Scan for the cell matching the given text and deliver its (x, y) coordinate at center. 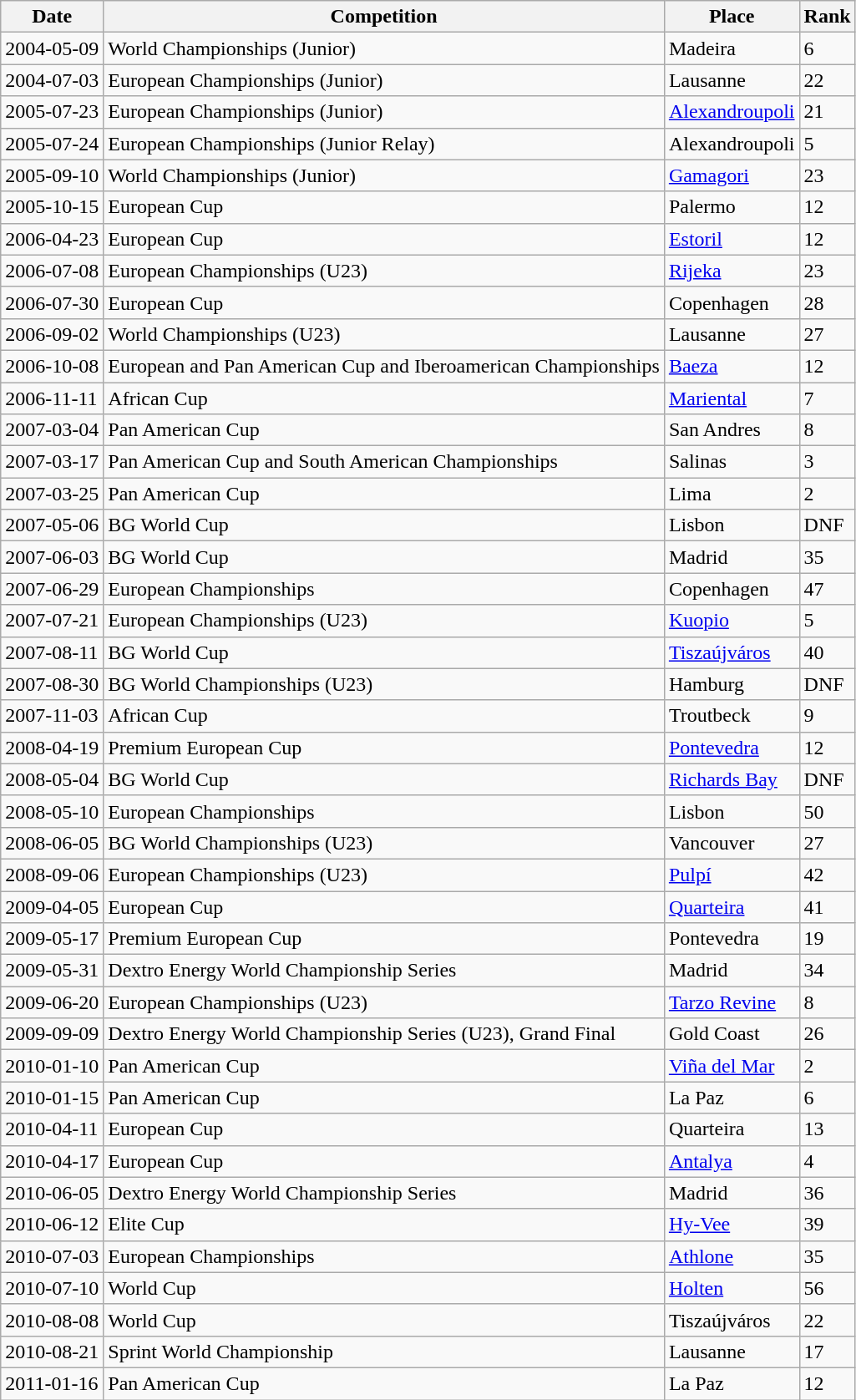
2010-08-08 (52, 1320)
Dextro Energy World Championship Series (U23), Grand Final (384, 1034)
2007-08-11 (52, 652)
7 (827, 398)
2010-08-21 (52, 1352)
2005-07-23 (52, 112)
42 (827, 875)
2007-03-25 (52, 494)
2006-09-02 (52, 334)
2008-06-05 (52, 843)
2010-07-03 (52, 1256)
Lima (732, 494)
Holten (732, 1288)
Estoril (732, 239)
Antalya (732, 1161)
Richards Bay (732, 779)
2006-11-11 (52, 398)
2004-07-03 (52, 80)
2006-10-08 (52, 366)
2009-05-31 (52, 971)
2006-07-08 (52, 271)
Kuopio (732, 621)
2009-06-20 (52, 1002)
Vancouver (732, 843)
2009-05-17 (52, 939)
34 (827, 971)
4 (827, 1161)
3 (827, 462)
San Andres (732, 430)
European and Pan American Cup and Iberoamerican Championships (384, 366)
2009-04-05 (52, 906)
13 (827, 1129)
2008-05-10 (52, 811)
41 (827, 906)
Viña del Mar (732, 1066)
21 (827, 112)
28 (827, 302)
2007-06-29 (52, 589)
Hamburg (732, 684)
2010-01-15 (52, 1098)
Pulpí (732, 875)
Rijeka (732, 271)
2010-04-17 (52, 1161)
2009-09-09 (52, 1034)
Competition (384, 17)
Gamagori (732, 175)
2006-07-30 (52, 302)
Madeira (732, 48)
56 (827, 1288)
2011-01-16 (52, 1383)
Date (52, 17)
2004-05-09 (52, 48)
Baeza (732, 366)
2010-01-10 (52, 1066)
2005-07-24 (52, 144)
2008-05-04 (52, 779)
2010-06-12 (52, 1225)
Place (732, 17)
26 (827, 1034)
Salinas (732, 462)
2008-04-19 (52, 748)
Tarzo Revine (732, 1002)
Palermo (732, 207)
47 (827, 589)
Athlone (732, 1256)
2010-07-10 (52, 1288)
39 (827, 1225)
European Championships (Junior Relay) (384, 144)
2007-06-03 (52, 557)
2007-07-21 (52, 621)
2005-10-15 (52, 207)
Gold Coast (732, 1034)
2007-11-03 (52, 716)
Troutbeck (732, 716)
2007-03-04 (52, 430)
Hy-Vee (732, 1225)
Sprint World Championship (384, 1352)
Mariental (732, 398)
2006-04-23 (52, 239)
9 (827, 716)
Elite Cup (384, 1225)
2010-06-05 (52, 1193)
Pan American Cup and South American Championships (384, 462)
50 (827, 811)
19 (827, 939)
2010-04-11 (52, 1129)
2007-08-30 (52, 684)
17 (827, 1352)
2008-09-06 (52, 875)
Rank (827, 17)
2005-09-10 (52, 175)
2007-03-17 (52, 462)
World Championships (U23) (384, 334)
40 (827, 652)
36 (827, 1193)
2007-05-06 (52, 525)
